Extract the (X, Y) coordinate from the center of the cell holding the provided text.  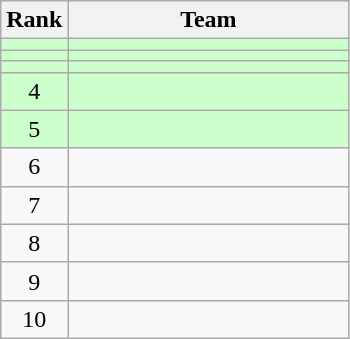
4 (34, 91)
5 (34, 129)
8 (34, 243)
9 (34, 281)
Rank (34, 20)
Team (208, 20)
6 (34, 167)
10 (34, 319)
7 (34, 205)
